Capture the cell that displays the provided text and extract its (x, y) central coordinate. 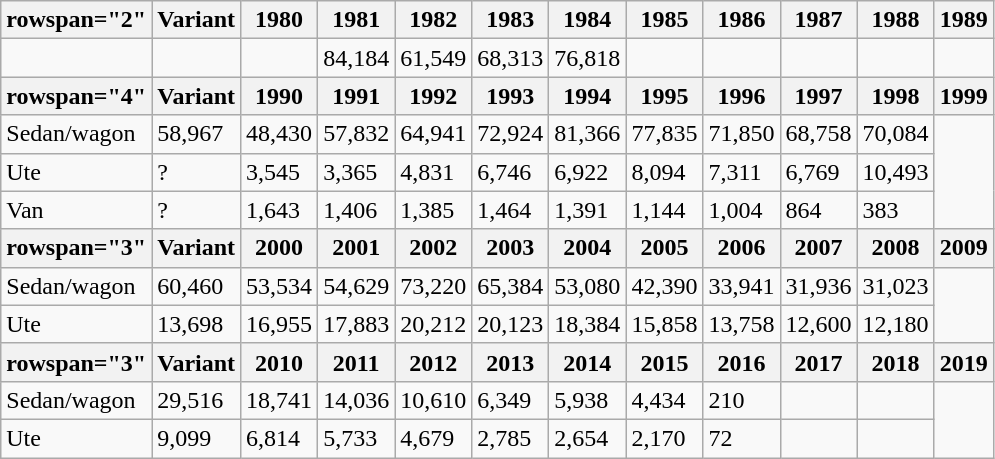
1987 (818, 20)
2015 (664, 362)
48,430 (280, 134)
29,516 (196, 400)
1995 (664, 96)
1,391 (588, 210)
2016 (742, 362)
1999 (964, 96)
6,769 (818, 172)
2005 (664, 248)
2,654 (588, 438)
2011 (356, 362)
54,629 (356, 286)
12,180 (896, 324)
31,023 (896, 286)
15,858 (664, 324)
72 (742, 438)
71,850 (742, 134)
1,385 (434, 210)
72,924 (510, 134)
2,170 (664, 438)
16,955 (280, 324)
65,384 (510, 286)
6,814 (280, 438)
2014 (588, 362)
42,390 (664, 286)
14,036 (356, 400)
61,549 (434, 58)
2013 (510, 362)
6,349 (510, 400)
1994 (588, 96)
1,464 (510, 210)
12,600 (818, 324)
3,545 (280, 172)
2009 (964, 248)
1981 (356, 20)
rowspan="4" (76, 96)
2003 (510, 248)
58,967 (196, 134)
20,212 (434, 324)
2010 (280, 362)
53,080 (588, 286)
1982 (434, 20)
2012 (434, 362)
2002 (434, 248)
3,365 (356, 172)
31,936 (818, 286)
2008 (896, 248)
84,184 (356, 58)
6,746 (510, 172)
1997 (818, 96)
1990 (280, 96)
2001 (356, 248)
5,733 (356, 438)
8,094 (664, 172)
2018 (896, 362)
4,434 (664, 400)
68,758 (818, 134)
2007 (818, 248)
2004 (588, 248)
6,922 (588, 172)
1989 (964, 20)
60,460 (196, 286)
7,311 (742, 172)
10,610 (434, 400)
1998 (896, 96)
17,883 (356, 324)
18,384 (588, 324)
64,941 (434, 134)
68,313 (510, 58)
73,220 (434, 286)
1991 (356, 96)
2019 (964, 362)
1988 (896, 20)
4,831 (434, 172)
81,366 (588, 134)
13,698 (196, 324)
2017 (818, 362)
1992 (434, 96)
1986 (742, 20)
13,758 (742, 324)
5,938 (588, 400)
33,941 (742, 286)
20,123 (510, 324)
1,406 (356, 210)
864 (818, 210)
53,534 (280, 286)
210 (742, 400)
1980 (280, 20)
2006 (742, 248)
1983 (510, 20)
1,643 (280, 210)
2000 (280, 248)
76,818 (588, 58)
1,004 (742, 210)
rowspan="2" (76, 20)
77,835 (664, 134)
9,099 (196, 438)
18,741 (280, 400)
1985 (664, 20)
10,493 (896, 172)
1993 (510, 96)
Van (76, 210)
1996 (742, 96)
2,785 (510, 438)
1984 (588, 20)
70,084 (896, 134)
4,679 (434, 438)
1,144 (664, 210)
383 (896, 210)
57,832 (356, 134)
